Return (x, y) of the center of cell containing provided text 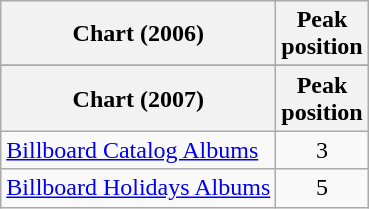
Chart (2006) (138, 34)
3 (322, 150)
Billboard Catalog Albums (138, 150)
Chart (2007) (138, 98)
Billboard Holidays Albums (138, 188)
5 (322, 188)
